Provide the (x, y) coordinate of the cell's center where the given text is located.  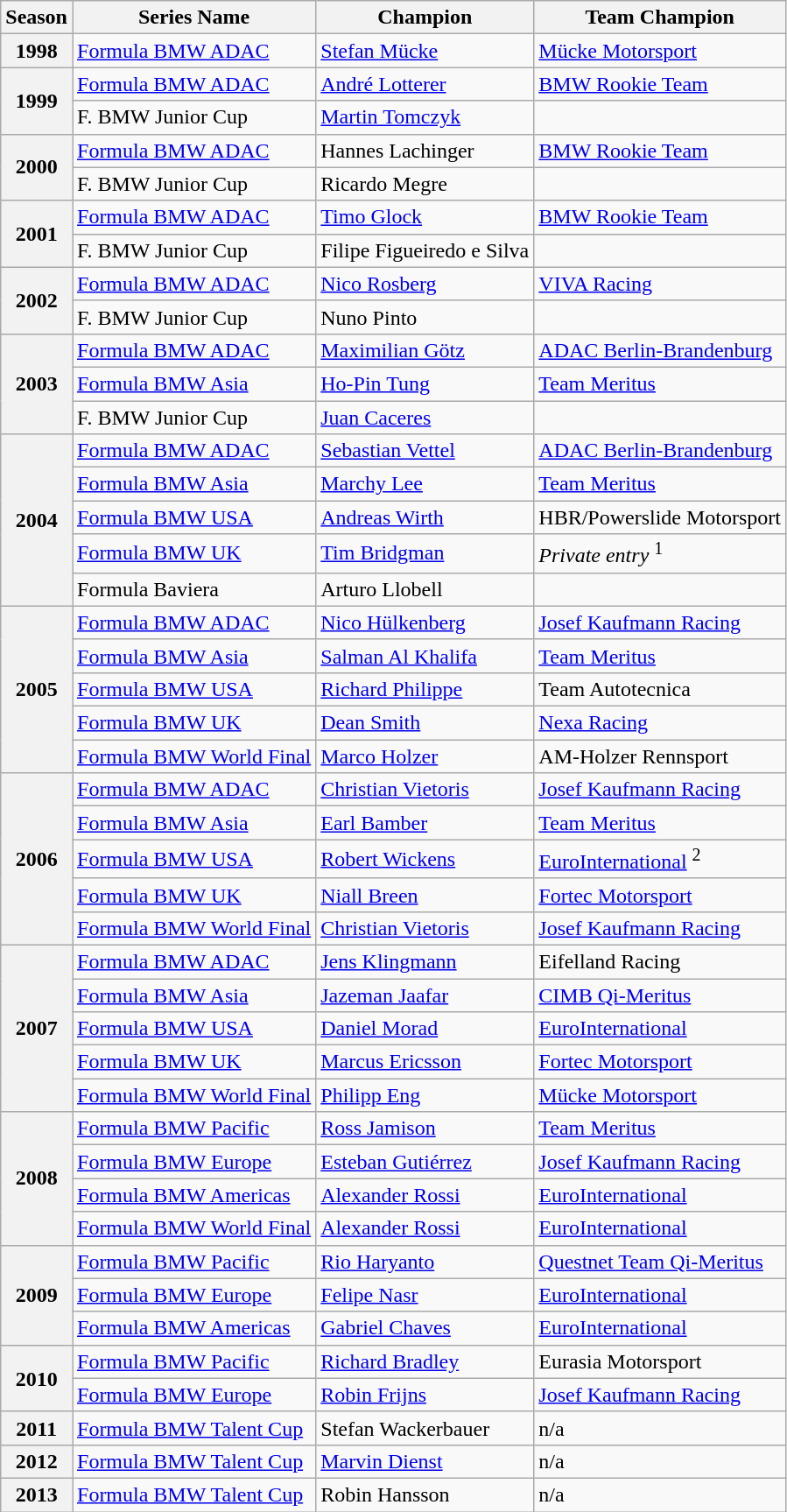
Marchy Lee (425, 484)
2005 (37, 689)
2012 (37, 1461)
Eurasia Motorsport (660, 1361)
Philipp Eng (425, 1095)
AM-Holzer Rennsport (660, 756)
Gabriel Chaves (425, 1328)
Richard Bradley (425, 1361)
Eifelland Racing (660, 961)
Team Autotecnica (660, 689)
Nuno Pinto (425, 317)
2003 (37, 383)
Juan Caceres (425, 418)
Esteban Gutiérrez (425, 1162)
2008 (37, 1178)
Formula Baviera (193, 589)
2006 (37, 860)
1998 (37, 51)
Daniel Morad (425, 1029)
2009 (37, 1295)
1999 (37, 101)
EuroInternational 2 (660, 860)
Andreas Wirth (425, 517)
Filipe Figueiredo e Silva (425, 250)
Rio Haryanto (425, 1262)
Ross Jamison (425, 1129)
Earl Bamber (425, 823)
2001 (37, 234)
HBR/Powerslide Motorsport (660, 517)
Marvin Dienst (425, 1461)
Team Champion (660, 18)
Felipe Nasr (425, 1295)
Series Name (193, 18)
Maximilian Götz (425, 350)
Private entry 1 (660, 553)
2011 (37, 1428)
Marco Holzer (425, 756)
2013 (37, 1494)
Season (37, 18)
Ricardo Megre (425, 184)
Champion (425, 18)
2004 (37, 520)
Nexa Racing (660, 723)
Nico Hülkenberg (425, 622)
Sebastian Vettel (425, 451)
Marcus Ericsson (425, 1062)
Stefan Wackerbauer (425, 1428)
Timo Glock (425, 217)
Nico Rosberg (425, 284)
Dean Smith (425, 723)
Niall Breen (425, 895)
Richard Philippe (425, 689)
2010 (37, 1378)
Ho-Pin Tung (425, 383)
Hannes Lachinger (425, 151)
Questnet Team Qi-Meritus (660, 1262)
Robin Frijns (425, 1395)
Tim Bridgman (425, 553)
2002 (37, 300)
Robert Wickens (425, 860)
Salman Al Khalifa (425, 656)
2000 (37, 167)
André Lotterer (425, 84)
Arturo Llobell (425, 589)
Jazeman Jaafar (425, 995)
CIMB Qi-Meritus (660, 995)
Robin Hansson (425, 1494)
Martin Tomczyk (425, 117)
Stefan Mücke (425, 51)
Jens Klingmann (425, 961)
VIVA Racing (660, 284)
2007 (37, 1028)
